Output the (X, Y) coordinate of the center of the cell containing the given text.  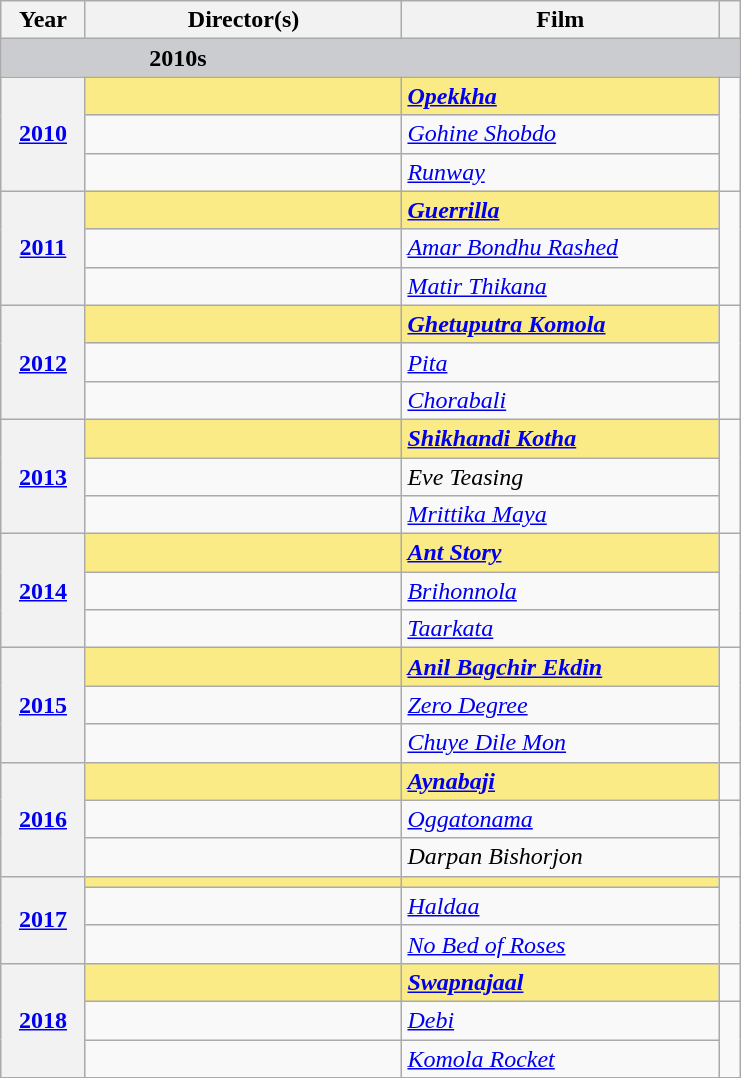
Film (560, 20)
Darpan Bishorjon (560, 857)
2018 (43, 1020)
Ghetuputra Komola (560, 324)
Debi (560, 1020)
Ant Story (560, 553)
Director(s) (244, 20)
Chuye Dile Mon (560, 743)
2017 (43, 920)
Swapnajaal (560, 982)
2014 (43, 591)
2011 (43, 248)
Aynabaji (560, 781)
Oggatonama (560, 819)
Taarkata (560, 629)
Shikhandi Kotha (560, 438)
Amar Bondhu Rashed (560, 248)
2012 (43, 362)
Brihonnola (560, 591)
2013 (43, 476)
2016 (43, 819)
Mrittika Maya (560, 515)
2015 (43, 705)
Haldaa (560, 906)
Anil Bagchir Ekdin (560, 667)
Runway (560, 172)
Opekkha (560, 96)
Eve Teasing (560, 477)
Gohine Shobdo (560, 134)
Matir Thikana (560, 286)
Year (43, 20)
Zero Degree (560, 705)
Komola Rocket (560, 1059)
Chorabali (560, 400)
2010s (370, 58)
2010 (43, 134)
No Bed of Roses (560, 944)
Guerrilla (560, 210)
Pita (560, 362)
